Find where the given text appears and provide that cell's center as [X, Y] coordinate. 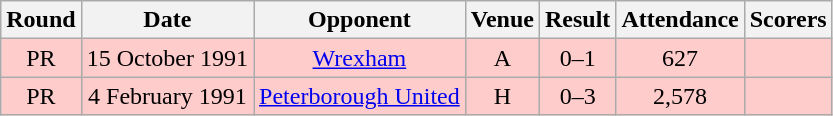
Opponent [360, 20]
A [502, 58]
Scorers [788, 20]
Wrexham [360, 58]
Attendance [680, 20]
Round [41, 20]
Date [167, 20]
Venue [502, 20]
4 February 1991 [167, 96]
Peterborough United [360, 96]
0–3 [577, 96]
Result [577, 20]
0–1 [577, 58]
H [502, 96]
15 October 1991 [167, 58]
627 [680, 58]
2,578 [680, 96]
